Search for the cell housing the specified text and yield its (X, Y) center coordinate. 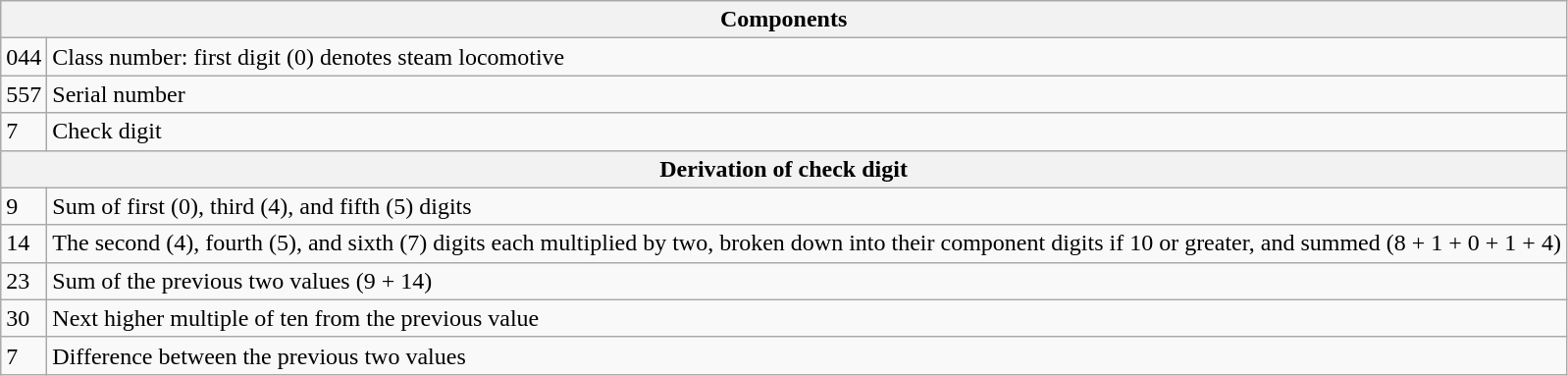
14 (24, 243)
Class number: first digit (0) denotes steam locomotive (807, 57)
Derivation of check digit (784, 169)
044 (24, 57)
9 (24, 206)
Components (784, 20)
Sum of first (0), third (4), and fifth (5) digits (807, 206)
557 (24, 94)
Sum of the previous two values (9 + 14) (807, 281)
30 (24, 318)
Serial number (807, 94)
Next higher multiple of ten from the previous value (807, 318)
Difference between the previous two values (807, 355)
Check digit (807, 132)
23 (24, 281)
